Pinpoint the cell where the given text exists, returning its (x, y) midpoint coordinate. 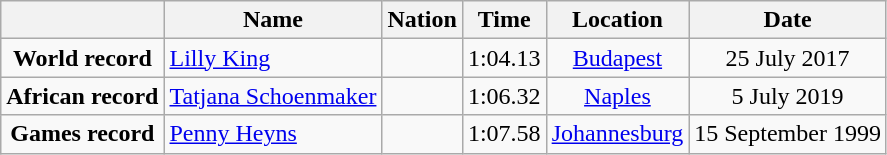
World record (82, 58)
Nation (422, 20)
Budapest (618, 58)
Tatjana Schoenmaker (273, 96)
Time (504, 20)
Games record (82, 134)
1:07.58 (504, 134)
5 July 2019 (788, 96)
Location (618, 20)
Naples (618, 96)
Name (273, 20)
1:06.32 (504, 96)
Penny Heyns (273, 134)
Date (788, 20)
Johannesburg (618, 134)
African record (82, 96)
1:04.13 (504, 58)
25 July 2017 (788, 58)
15 September 1999 (788, 134)
Lilly King (273, 58)
